Output the [x, y] coordinate of the center of the cell containing the given text.  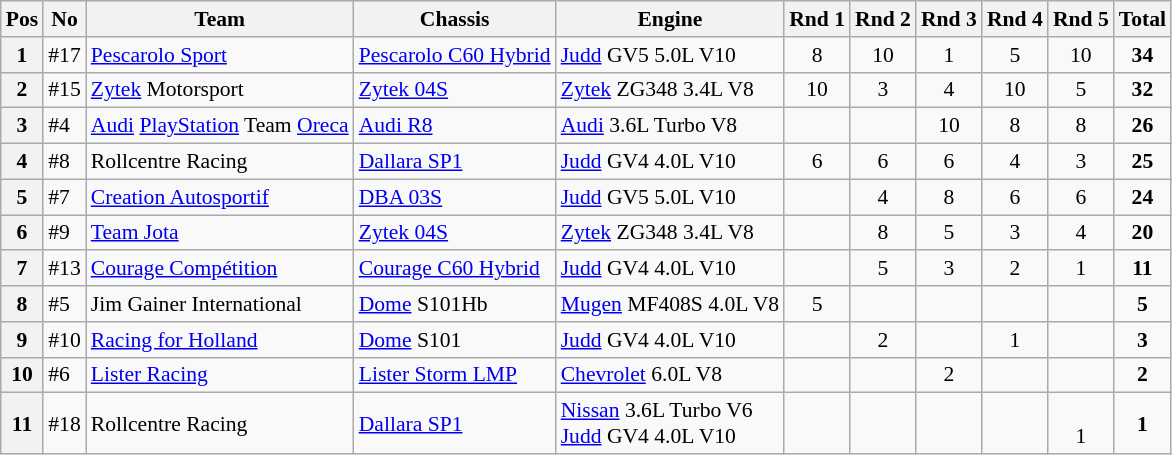
#18 [64, 424]
Rnd 3 [949, 19]
Team [220, 19]
#5 [64, 304]
#13 [64, 269]
Courage Compétition [220, 269]
#7 [64, 197]
25 [1142, 162]
Rnd 4 [1015, 19]
Racing for Holland [220, 340]
Rnd 5 [1081, 19]
Nissan 3.6L Turbo V6Judd GV4 4.0L V10 [670, 424]
Zytek Motorsport [220, 90]
Lister Racing [220, 375]
Rnd 2 [883, 19]
Dome S101Hb [455, 304]
#4 [64, 126]
Audi 3.6L Turbo V8 [670, 126]
Audi PlayStation Team Oreca [220, 126]
#15 [64, 90]
Jim Gainer International [220, 304]
9 [22, 340]
Engine [670, 19]
Chevrolet 6.0L V8 [670, 375]
#10 [64, 340]
Lister Storm LMP [455, 375]
24 [1142, 197]
Creation Autosportif [220, 197]
#17 [64, 55]
34 [1142, 55]
#9 [64, 233]
Team Jota [220, 233]
26 [1142, 126]
Rnd 1 [817, 19]
Mugen MF408S 4.0L V8 [670, 304]
DBA 03S [455, 197]
Pescarolo Sport [220, 55]
#8 [64, 162]
Courage C60 Hybrid [455, 269]
Chassis [455, 19]
7 [22, 269]
Audi R8 [455, 126]
#6 [64, 375]
32 [1142, 90]
Dome S101 [455, 340]
Total [1142, 19]
20 [1142, 233]
Pescarolo C60 Hybrid [455, 55]
Pos [22, 19]
No [64, 19]
